Output the [X, Y] coordinate of the center of the cell containing the given text.  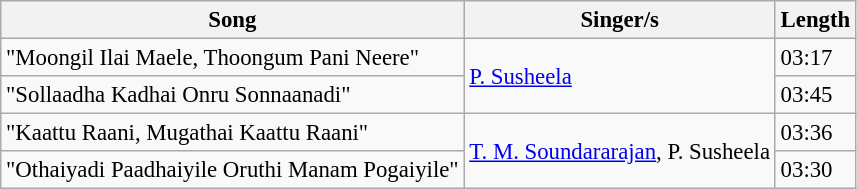
"Kaattu Raani, Mugathai Kaattu Raani" [232, 133]
Song [232, 20]
T. M. Soundararajan, P. Susheela [620, 152]
03:45 [815, 95]
03:36 [815, 133]
"Sollaadha Kadhai Onru Sonnaanadi" [232, 95]
03:30 [815, 170]
P. Susheela [620, 76]
03:17 [815, 58]
Length [815, 20]
Singer/s [620, 20]
"Othaiyadi Paadhaiyile Oruthi Manam Pogaiyile" [232, 170]
"Moongil Ilai Maele, Thoongum Pani Neere" [232, 58]
